Determine the (x, y) coordinate at the center of the cell enclosing the given text.  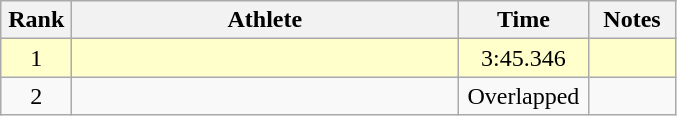
Athlete (265, 20)
3:45.346 (524, 58)
Notes (632, 20)
2 (36, 96)
Time (524, 20)
Overlapped (524, 96)
Rank (36, 20)
1 (36, 58)
